Capture the cell that displays the provided text and extract its (x, y) central coordinate. 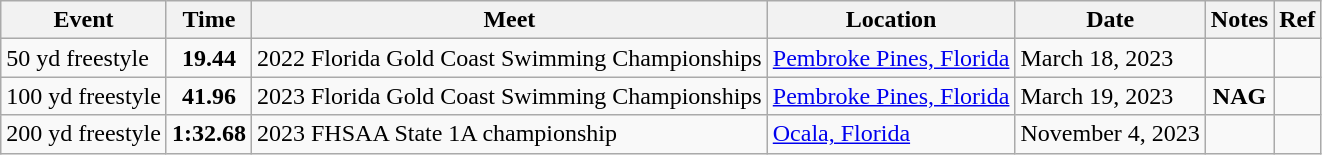
50 yd freestyle (84, 58)
NAG (1239, 96)
1:32.68 (208, 134)
Date (1110, 20)
41.96 (208, 96)
100 yd freestyle (84, 96)
2023 Florida Gold Coast Swimming Championships (509, 96)
200 yd freestyle (84, 134)
March 19, 2023 (1110, 96)
Ocala, Florida (891, 134)
Event (84, 20)
19.44 (208, 58)
Ref (1298, 20)
November 4, 2023 (1110, 134)
Location (891, 20)
Meet (509, 20)
Time (208, 20)
2023 FHSAA State 1A championship (509, 134)
March 18, 2023 (1110, 58)
Notes (1239, 20)
2022 Florida Gold Coast Swimming Championships (509, 58)
